Capture the cell that displays the provided text and extract its (x, y) central coordinate. 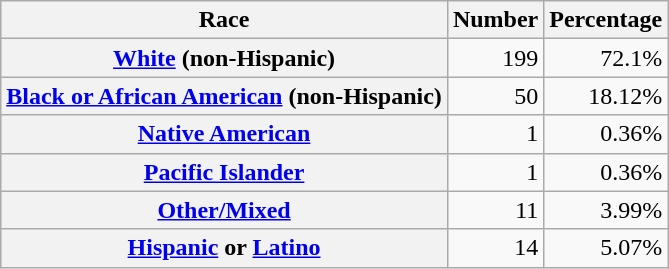
Black or African American (non-Hispanic) (224, 96)
Native American (224, 134)
5.07% (606, 248)
72.1% (606, 58)
Hispanic or Latino (224, 248)
Pacific Islander (224, 172)
3.99% (606, 210)
Race (224, 20)
11 (495, 210)
18.12% (606, 96)
50 (495, 96)
White (non-Hispanic) (224, 58)
Number (495, 20)
Other/Mixed (224, 210)
199 (495, 58)
14 (495, 248)
Percentage (606, 20)
